From the cell containing the given text, extract its center point as (x, y) coordinate. 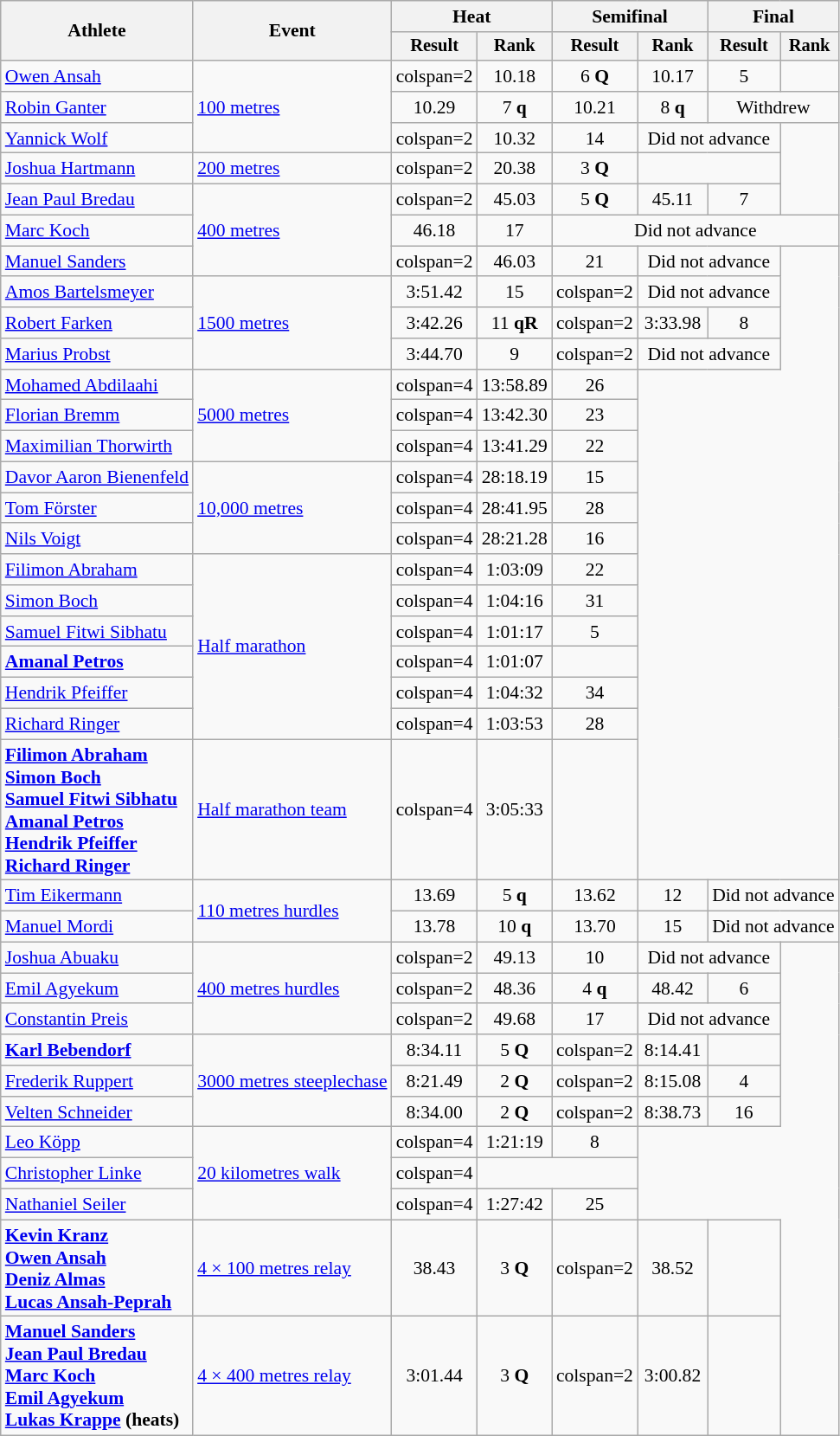
7 (744, 200)
1:01:07 (515, 662)
6 Q (595, 76)
Marius Probst (97, 354)
400 metres (292, 230)
Jean Paul Bredau (97, 200)
45.03 (515, 200)
Half marathon (292, 647)
Mohamed Abdilaahi (97, 385)
Joshua Abuaku (97, 958)
Athlete (97, 31)
1:27:42 (515, 1205)
45.11 (673, 200)
1:03:09 (515, 570)
Owen Ansah (97, 76)
46.18 (434, 231)
Maximilian Thorwirth (97, 447)
Nils Voigt (97, 539)
28:21.28 (515, 539)
26 (595, 385)
13:58.89 (515, 385)
23 (595, 415)
13:42.30 (515, 415)
Filimon Abraham (97, 570)
4 q (595, 988)
Florian Bremm (97, 415)
3:00.82 (673, 1376)
100 metres (292, 107)
14 (595, 138)
Filimon AbrahamSimon BochSamuel Fitwi SibhatuAmanal PetrosHendrik PfeifferRichard Ringer (97, 810)
Heat (472, 16)
110 metres hurdles (292, 911)
Manuel Mordi (97, 927)
8:38.73 (673, 1112)
3:01.44 (434, 1376)
48.42 (673, 988)
20 kilometres walk (292, 1174)
Karl Bebendorf (97, 1050)
1:21:19 (515, 1143)
9 (515, 354)
Kevin KranzOwen AnsahDeniz AlmasLucas Ansah-Peprah (97, 1268)
5 q (515, 896)
8:34.11 (434, 1050)
3:51.42 (434, 293)
Emil Agyekum (97, 988)
Tim Eikermann (97, 896)
7 q (515, 107)
3000 metres steeplechase (292, 1080)
Christopher Linke (97, 1174)
28:18.19 (515, 478)
Withdrew (773, 107)
3:42.26 (434, 323)
46.03 (515, 261)
200 metres (292, 169)
1:04:32 (515, 693)
10 (595, 958)
Samuel Fitwi Sibhatu (97, 632)
38.52 (673, 1268)
3:05:33 (515, 810)
13.78 (434, 927)
13.62 (595, 896)
48.36 (515, 988)
13.70 (595, 927)
Hendrik Pfeiffer (97, 693)
4 (744, 1081)
Leo Köpp (97, 1143)
Tom Förster (97, 508)
8:14.41 (673, 1050)
Frederik Ruppert (97, 1081)
10.32 (515, 138)
10.29 (434, 107)
Manuel Sanders (97, 261)
Robin Ganter (97, 107)
6 (744, 988)
13.69 (434, 896)
Semifinal (630, 16)
21 (595, 261)
10.21 (595, 107)
Robert Farken (97, 323)
20.38 (515, 169)
1:03:53 (515, 724)
4 × 100 metres relay (292, 1268)
400 metres hurdles (292, 988)
31 (595, 601)
25 (595, 1205)
12 (673, 896)
10.17 (673, 76)
Velten Schneider (97, 1112)
3:44.70 (434, 354)
11 qR (515, 323)
Richard Ringer (97, 724)
Joshua Hartmann (97, 169)
Constantin Preis (97, 1020)
Amanal Petros (97, 662)
10 q (515, 927)
8:34.00 (434, 1112)
Marc Koch (97, 231)
49.68 (515, 1020)
1:01:17 (515, 632)
Simon Boch (97, 601)
38.43 (434, 1268)
Half marathon team (292, 810)
13:41.29 (515, 447)
8:21.49 (434, 1081)
3:33.98 (673, 323)
34 (595, 693)
Final (773, 16)
Davor Aaron Bienenfeld (97, 478)
Nathaniel Seiler (97, 1205)
8 q (673, 107)
4 × 400 metres relay (292, 1376)
10,000 metres (292, 509)
8:15.08 (673, 1081)
1500 metres (292, 324)
5000 metres (292, 415)
Event (292, 31)
Manuel SandersJean Paul BredauMarc KochEmil AgyekumLukas Krappe (heats) (97, 1376)
Yannick Wolf (97, 138)
Amos Bartelsmeyer (97, 293)
1:04:16 (515, 601)
10.18 (515, 76)
49.13 (515, 958)
28:41.95 (515, 508)
